Return [X, Y] of the center of cell containing provided text 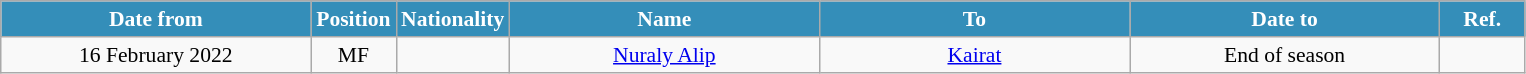
MF [354, 55]
Position [354, 19]
Name [664, 19]
End of season [1285, 55]
To [974, 19]
16 February 2022 [156, 55]
Ref. [1482, 19]
Nationality [452, 19]
Kairat [974, 55]
Date from [156, 19]
Nuraly Alip [664, 55]
Date to [1285, 19]
